Output the (x, y) coordinate of the center of the cell containing the given text.  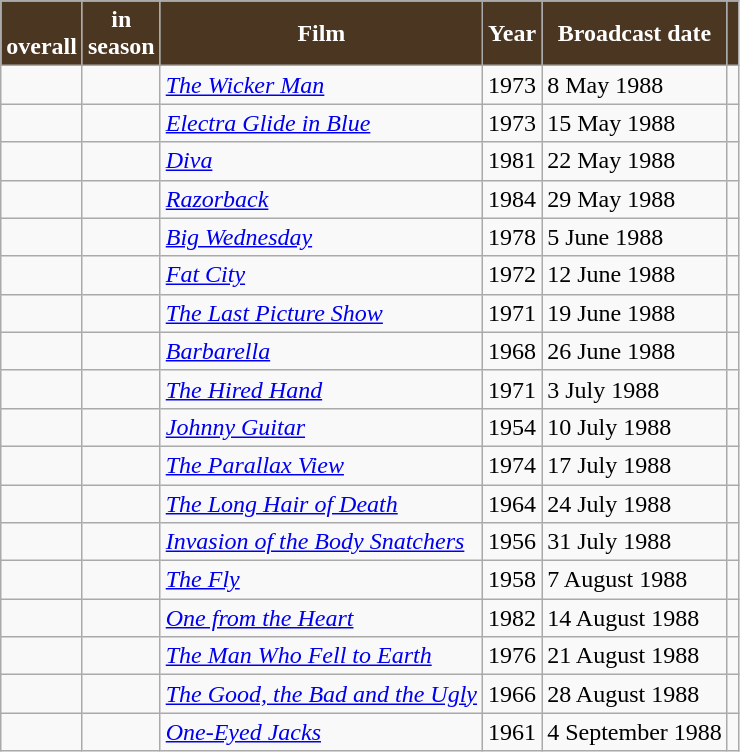
1958 (512, 580)
1964 (512, 503)
14 August 1988 (635, 618)
4 September 1988 (635, 732)
1984 (512, 199)
24 July 1988 (635, 503)
3 July 1988 (635, 389)
15 May 1988 (635, 123)
7 August 1988 (635, 580)
Film (321, 34)
1982 (512, 618)
1956 (512, 542)
Invasion of the Body Snatchers (321, 542)
Big Wednesday (321, 237)
Johnny Guitar (321, 427)
One-Eyed Jacks (321, 732)
17 July 1988 (635, 465)
The Fly (321, 580)
The Last Picture Show (321, 313)
22 May 1988 (635, 161)
1981 (512, 161)
Barbarella (321, 351)
The Hired Hand (321, 389)
The Good, the Bad and the Ugly (321, 694)
Diva (321, 161)
26 June 1988 (635, 351)
1974 (512, 465)
8 May 1988 (635, 85)
Broadcast date (635, 34)
Electra Glide in Blue (321, 123)
The Wicker Man (321, 85)
1966 (512, 694)
overall (42, 34)
19 June 1988 (635, 313)
The Long Hair of Death (321, 503)
1972 (512, 275)
The Man Who Fell to Earth (321, 656)
1978 (512, 237)
Razorback (321, 199)
Fat City (321, 275)
31 July 1988 (635, 542)
12 June 1988 (635, 275)
1968 (512, 351)
28 August 1988 (635, 694)
21 August 1988 (635, 656)
inseason (121, 34)
29 May 1988 (635, 199)
5 June 1988 (635, 237)
Year (512, 34)
1961 (512, 732)
1954 (512, 427)
One from the Heart (321, 618)
The Parallax View (321, 465)
10 July 1988 (635, 427)
1976 (512, 656)
